Return [x, y] of the center of cell containing provided text 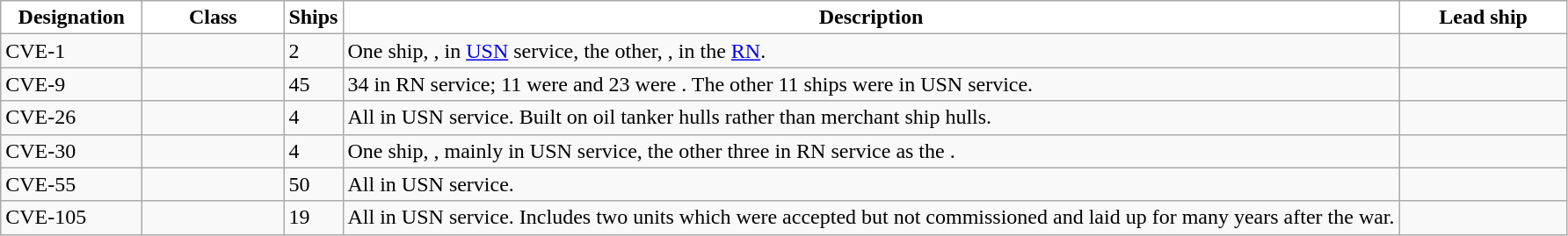
50 [313, 184]
34 in RN service; 11 were and 23 were . The other 11 ships were in USN service. [871, 84]
CVE-30 [72, 151]
Ships [313, 18]
2 [313, 51]
CVE-1 [72, 51]
19 [313, 218]
Designation [72, 18]
One ship, , in USN service, the other, , in the RN. [871, 51]
CVE-105 [72, 218]
45 [313, 84]
One ship, , mainly in USN service, the other three in RN service as the . [871, 151]
All in USN service. Includes two units which were accepted but not commissioned and laid up for many years after the war. [871, 218]
Lead ship [1484, 18]
All in USN service. [871, 184]
CVE-55 [72, 184]
Class [213, 18]
CVE-26 [72, 118]
CVE-9 [72, 84]
All in USN service. Built on oil tanker hulls rather than merchant ship hulls. [871, 118]
Description [871, 18]
